From the cell containing the given text, extract its center point as [x, y] coordinate. 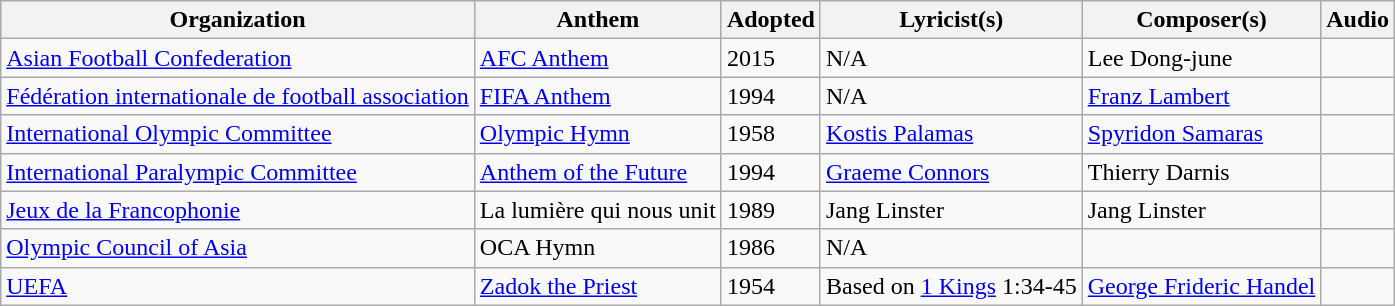
Audio [1358, 20]
Fédération internationale de football association [238, 96]
Zadok the Priest [598, 286]
Asian Football Confederation [238, 58]
International Paralympic Committee [238, 172]
Lee Dong-june [1202, 58]
1989 [770, 210]
International Olympic Committee [238, 134]
FIFA Anthem [598, 96]
Olympic Council of Asia [238, 248]
1954 [770, 286]
1958 [770, 134]
Based on 1 Kings 1:34-45 [951, 286]
OCA Hymn [598, 248]
Organization [238, 20]
Thierry Darnis [1202, 172]
1986 [770, 248]
Anthem of the Future [598, 172]
Graeme Connors [951, 172]
Spyridon Samaras [1202, 134]
AFC Anthem [598, 58]
Olympic Hymn [598, 134]
Lyricist(s) [951, 20]
2015 [770, 58]
Composer(s) [1202, 20]
Franz Lambert [1202, 96]
Jeux de la Francophonie [238, 210]
Kostis Palamas [951, 134]
Adopted [770, 20]
La lumière qui nous unit [598, 210]
UEFA [238, 286]
Anthem [598, 20]
George Frideric Handel [1202, 286]
